Detect which cell encompasses the target text, then output its [x, y] center coordinate. 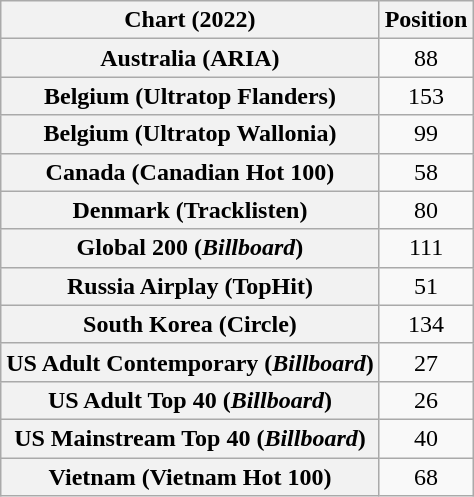
Vietnam (Vietnam Hot 100) [190, 477]
58 [426, 172]
153 [426, 96]
80 [426, 210]
68 [426, 477]
40 [426, 438]
Position [426, 20]
111 [426, 248]
US Adult Contemporary (Billboard) [190, 362]
26 [426, 400]
Russia Airplay (TopHit) [190, 286]
South Korea (Circle) [190, 324]
Chart (2022) [190, 20]
51 [426, 286]
US Adult Top 40 (Billboard) [190, 400]
Belgium (Ultratop Wallonia) [190, 134]
134 [426, 324]
88 [426, 58]
27 [426, 362]
Denmark (Tracklisten) [190, 210]
Canada (Canadian Hot 100) [190, 172]
US Mainstream Top 40 (Billboard) [190, 438]
99 [426, 134]
Belgium (Ultratop Flanders) [190, 96]
Australia (ARIA) [190, 58]
Global 200 (Billboard) [190, 248]
